Find where the given text appears and provide that cell's center as (x, y) coordinate. 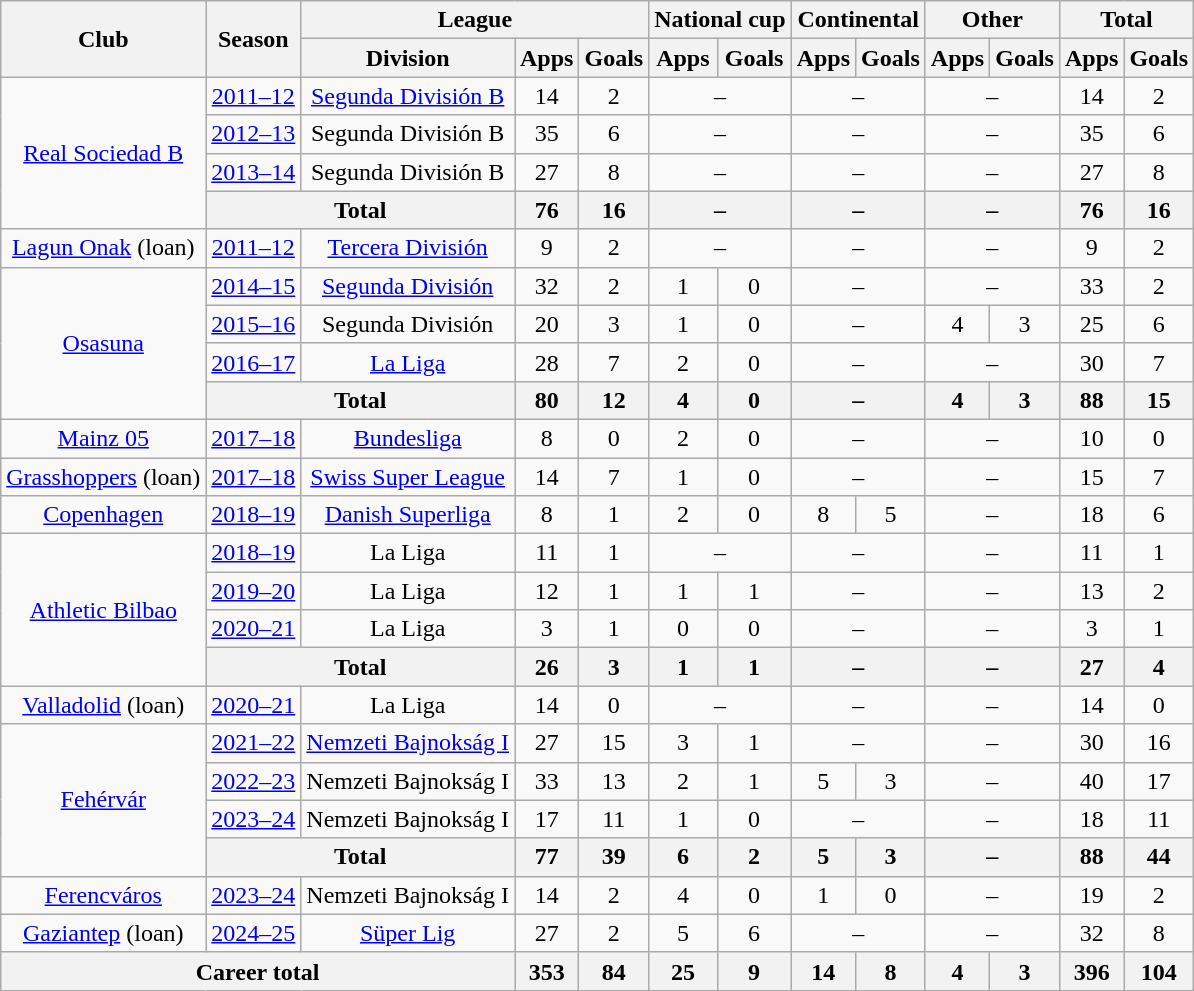
League (475, 20)
Bundesliga (408, 438)
40 (1091, 781)
80 (546, 400)
Continental (858, 20)
Real Sociedad B (104, 153)
National cup (720, 20)
2012–13 (254, 134)
Ferencváros (104, 895)
10 (1091, 438)
2014–15 (254, 286)
Athletic Bilbao (104, 610)
Danish Superliga (408, 515)
Süper Lig (408, 933)
2013–14 (254, 172)
20 (546, 324)
Swiss Super League (408, 477)
Tercera División (408, 248)
Division (408, 58)
39 (614, 857)
104 (1159, 971)
Career total (258, 971)
2021–22 (254, 743)
2016–17 (254, 362)
Fehérvár (104, 800)
Club (104, 39)
28 (546, 362)
Mainz 05 (104, 438)
353 (546, 971)
Grasshoppers (loan) (104, 477)
Copenhagen (104, 515)
Season (254, 39)
19 (1091, 895)
2015–16 (254, 324)
2024–25 (254, 933)
2022–23 (254, 781)
396 (1091, 971)
26 (546, 667)
2019–20 (254, 591)
Valladolid (loan) (104, 705)
Lagun Onak (loan) (104, 248)
44 (1159, 857)
84 (614, 971)
Gaziantep (loan) (104, 933)
77 (546, 857)
Other (992, 20)
Osasuna (104, 343)
